Locate the cell with the specified text and output its [x, y] center coordinate. 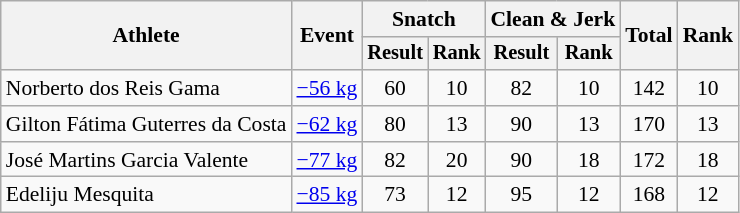
73 [395, 195]
Snatch [424, 19]
170 [648, 124]
142 [648, 88]
José Martins Garcia Valente [146, 160]
168 [648, 195]
−85 kg [326, 195]
20 [457, 160]
Athlete [146, 36]
Clean & Jerk [552, 19]
172 [648, 160]
−56 kg [326, 88]
80 [395, 124]
95 [521, 195]
Edeliju Mesquita [146, 195]
−77 kg [326, 160]
Total [648, 36]
Norberto dos Reis Gama [146, 88]
−62 kg [326, 124]
60 [395, 88]
Gilton Fátima Guterres da Costa [146, 124]
Event [326, 36]
